Provide the (x, y) coordinate of the cell's center where the given text is located.  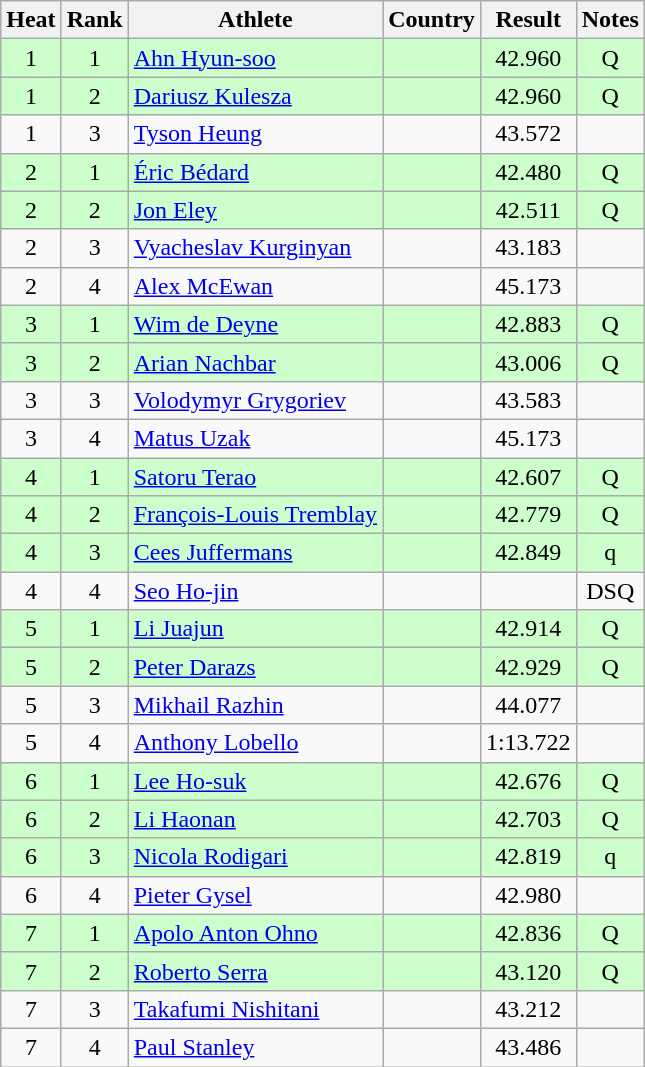
42.703 (528, 819)
Mikhail Razhin (255, 705)
42.849 (528, 553)
43.486 (528, 1047)
Vyacheslav Kurginyan (255, 248)
Country (432, 20)
Rank (94, 20)
Nicola Rodigari (255, 857)
François-Louis Tremblay (255, 515)
43.212 (528, 1009)
Arian Nachbar (255, 362)
42.914 (528, 629)
Jon Eley (255, 210)
Lee Ho-suk (255, 781)
Dariusz Kulesza (255, 96)
42.480 (528, 172)
Seo Ho-jin (255, 591)
43.583 (528, 400)
Volodymyr Grygoriev (255, 400)
1:13.722 (528, 743)
Wim de Deyne (255, 324)
Notes (610, 20)
DSQ (610, 591)
43.572 (528, 134)
42.980 (528, 895)
Athlete (255, 20)
Roberto Serra (255, 971)
42.607 (528, 477)
42.883 (528, 324)
Peter Darazs (255, 667)
Éric Bédard (255, 172)
Tyson Heung (255, 134)
Li Haonan (255, 819)
42.511 (528, 210)
Matus Uzak (255, 438)
Alex McEwan (255, 286)
Result (528, 20)
42.676 (528, 781)
42.819 (528, 857)
Li Juajun (255, 629)
Apolo Anton Ohno (255, 933)
Heat (31, 20)
Satoru Terao (255, 477)
42.836 (528, 933)
Paul Stanley (255, 1047)
42.779 (528, 515)
Cees Juffermans (255, 553)
42.929 (528, 667)
Anthony Lobello (255, 743)
43.183 (528, 248)
43.120 (528, 971)
Ahn Hyun-soo (255, 58)
44.077 (528, 705)
Pieter Gysel (255, 895)
Takafumi Nishitani (255, 1009)
43.006 (528, 362)
